Pinpoint the cell where the given text exists, returning its [x, y] midpoint coordinate. 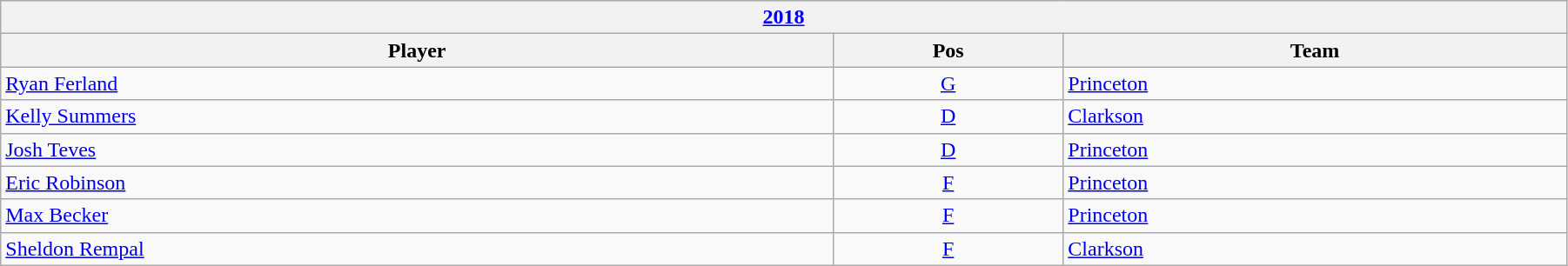
Team [1316, 50]
Sheldon Rempal [418, 249]
Kelly Summers [418, 116]
Player [418, 50]
Pos [948, 50]
Ryan Ferland [418, 83]
Max Becker [418, 216]
G [948, 83]
Josh Teves [418, 150]
2018 [784, 17]
Eric Robinson [418, 183]
